Scan for the cell matching the given text and deliver its [x, y] coordinate at center. 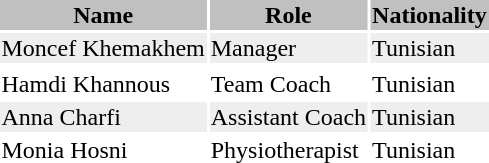
Manager [288, 48]
Hamdi Khannous [103, 84]
Role [288, 15]
Assistant Coach [288, 117]
Moncef Khemakhem [103, 48]
Nationality [430, 15]
Anna Charfi [103, 117]
Team Coach [288, 84]
Name [103, 15]
